Detect which cell encompasses the target text, then output its (X, Y) center coordinate. 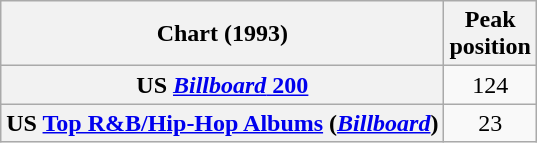
US Billboard 200 (222, 85)
124 (490, 85)
US Top R&B/Hip-Hop Albums (Billboard) (222, 123)
Chart (1993) (222, 34)
Peak position (490, 34)
23 (490, 123)
